Search for the cell housing the specified text and yield its [X, Y] center coordinate. 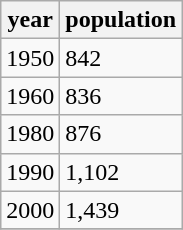
2000 [30, 210]
1,439 [121, 210]
1950 [30, 58]
876 [121, 134]
836 [121, 96]
1960 [30, 96]
1990 [30, 172]
year [30, 20]
842 [121, 58]
1,102 [121, 172]
population [121, 20]
1980 [30, 134]
